Pinpoint the cell where the given text exists, returning its (X, Y) midpoint coordinate. 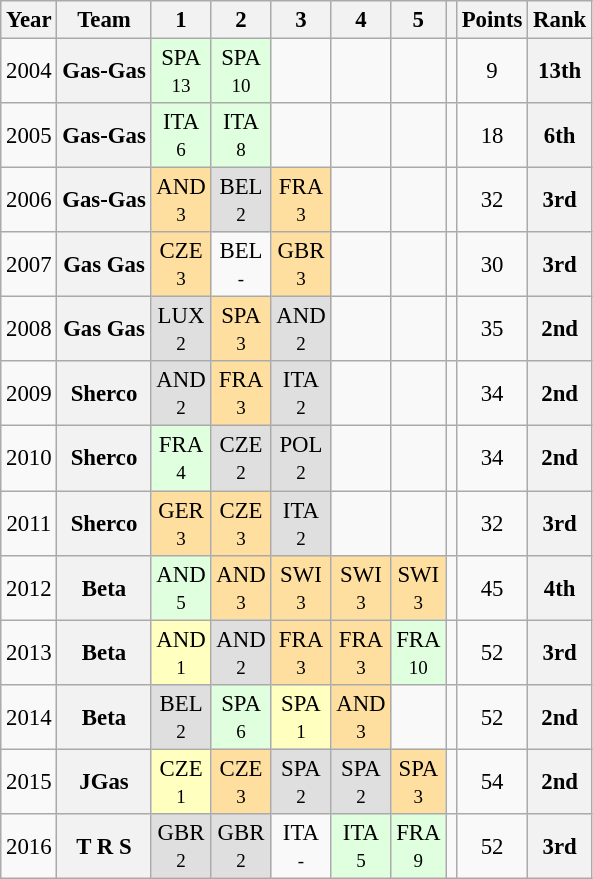
9 (492, 72)
18 (492, 136)
2011 (29, 524)
2016 (29, 846)
1 (181, 20)
2015 (29, 782)
30 (492, 264)
13th (560, 72)
2005 (29, 136)
2 (241, 20)
2007 (29, 264)
CZE2 (241, 458)
3 (301, 20)
6th (560, 136)
Year (29, 20)
Rank (560, 20)
2014 (29, 716)
5 (418, 20)
FRA9 (418, 846)
FRA10 (418, 652)
AND5 (181, 588)
SPA13 (181, 72)
ITA5 (361, 846)
45 (492, 588)
SPA6 (241, 716)
GBR3 (301, 264)
FRA4 (181, 458)
2013 (29, 652)
SPA10 (241, 72)
2006 (29, 200)
AND1 (181, 652)
2004 (29, 72)
2009 (29, 394)
2010 (29, 458)
Team (104, 20)
Points (492, 20)
4th (560, 588)
CZE1 (181, 782)
T R S (104, 846)
4 (361, 20)
JGas (104, 782)
GER3 (181, 524)
POL2 (301, 458)
2012 (29, 588)
ITA6 (181, 136)
BEL- (241, 264)
SPA1 (301, 716)
2008 (29, 330)
35 (492, 330)
ITA- (301, 846)
LUX2 (181, 330)
ITA8 (241, 136)
54 (492, 782)
